Capture the cell that displays the provided text and extract its (X, Y) central coordinate. 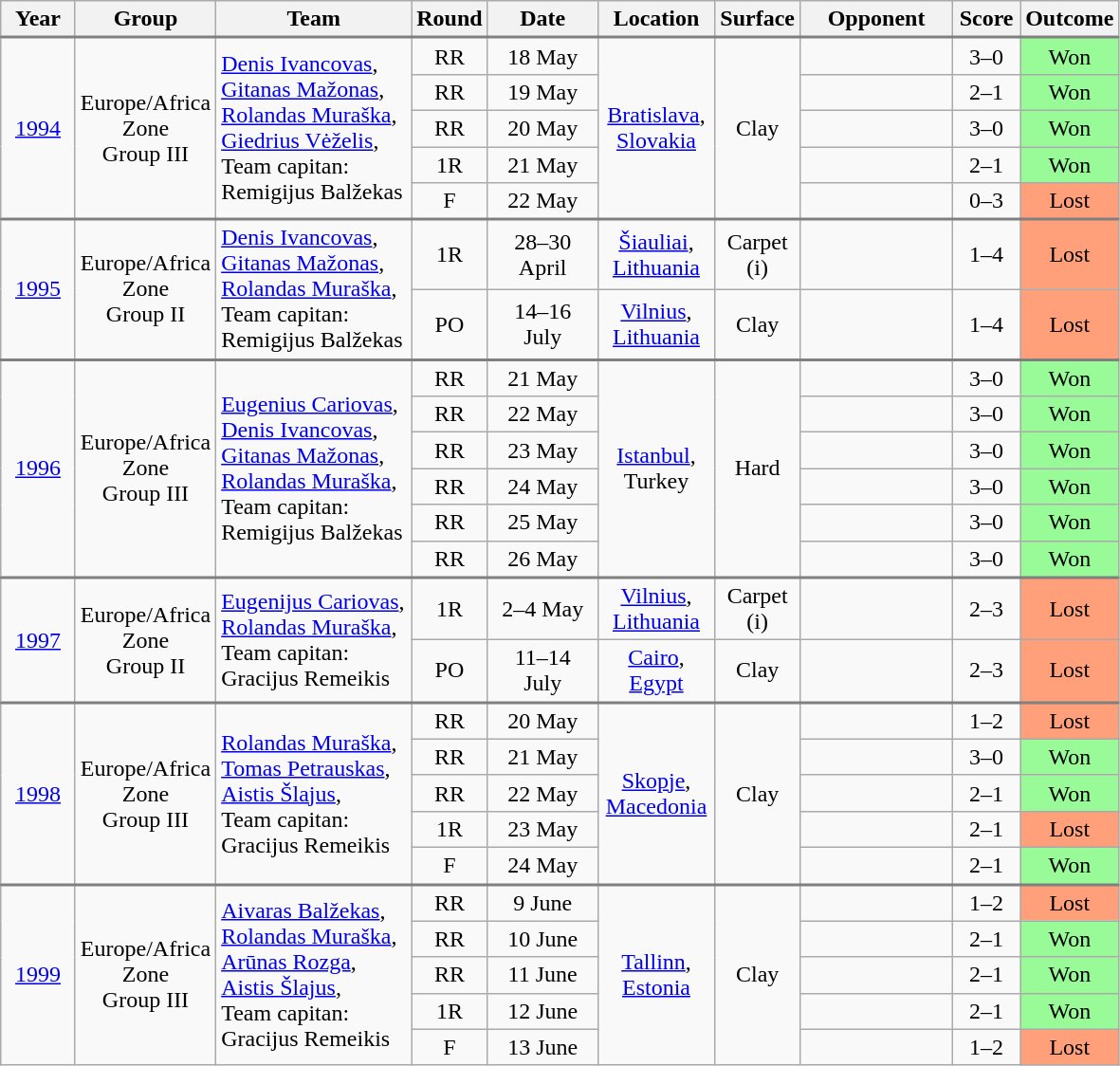
Round (450, 19)
1997 (38, 640)
Date (542, 19)
Location (656, 19)
Cairo, Egypt (656, 671)
Skopje, Macedonia (656, 793)
Tallinn, Estonia (656, 975)
11 June (542, 975)
Team (314, 19)
Group (145, 19)
0–3 (986, 201)
12 June (542, 1011)
Istanbul, Turkey (656, 469)
1996 (38, 469)
Year (38, 19)
1995 (38, 289)
13 June (542, 1047)
26 May (542, 560)
9 June (542, 903)
1999 (38, 975)
Score (986, 19)
18 May (542, 57)
Aivaras Balžekas, Rolandas Muraška, Arūnas Rozga, Aistis Šlajus, Team capitan: Gracijus Remeikis (314, 975)
Bratislava, Slovakia (656, 129)
Rolandas Muraška, Tomas Petrauskas, Aistis Šlajus, Team capitan: Gracijus Remeikis (314, 793)
Outcome (1070, 19)
28–30 April (542, 254)
1998 (38, 793)
Šiauliai, Lithuania (656, 254)
Denis Ivancovas, Gitanas Mažonas, Rolandas Muraška, Team capitan: Remigijus Balžekas (314, 289)
Surface (758, 19)
2–4 May (542, 609)
Denis Ivancovas, Gitanas Mažonas, Rolandas Muraška, Giedrius Vėželis, Team capitan: Remigijus Balžekas (314, 129)
Eugenius Cariovas, Denis Ivancovas, Gitanas Mažonas, Rolandas Muraška, Team capitan: Remigijus Balžekas (314, 469)
19 May (542, 92)
25 May (542, 523)
10 June (542, 939)
14–16 July (542, 324)
11–14 July (542, 671)
1994 (38, 129)
Hard (758, 469)
Opponent (876, 19)
Eugenijus Cariovas, Rolandas Muraška, Team capitan: Gracijus Remeikis (314, 640)
